Return [X, Y] of the center of cell containing provided text 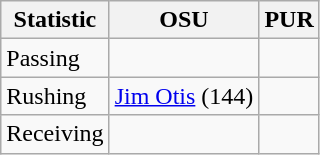
OSU [184, 20]
Passing [55, 58]
Jim Otis (144) [184, 96]
PUR [289, 20]
Rushing [55, 96]
Statistic [55, 20]
Receiving [55, 134]
